Determine the (x, y) coordinate at the center of the cell enclosing the given text.  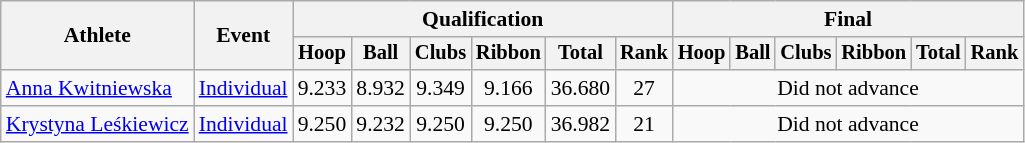
Final (848, 19)
Event (244, 36)
36.680 (580, 88)
Anna Kwitniewska (98, 88)
Athlete (98, 36)
9.349 (440, 88)
9.233 (322, 88)
9.166 (508, 88)
8.932 (380, 88)
Krystyna Leśkiewicz (98, 124)
Qualification (483, 19)
21 (644, 124)
36.982 (580, 124)
27 (644, 88)
9.232 (380, 124)
